Determine the [X, Y] coordinate at the center of the cell enclosing the given text.  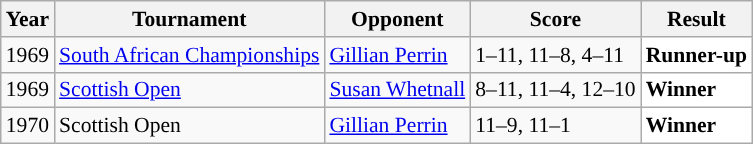
11–9, 11–1 [555, 126]
South African Championships [189, 55]
Opponent [397, 19]
8–11, 11–4, 12–10 [555, 90]
1–11, 11–8, 4–11 [555, 55]
Susan Whetnall [397, 90]
Result [696, 19]
1970 [28, 126]
Year [28, 19]
Score [555, 19]
Tournament [189, 19]
Runner-up [696, 55]
